Output the (X, Y) coordinate of the center of the cell containing the given text.  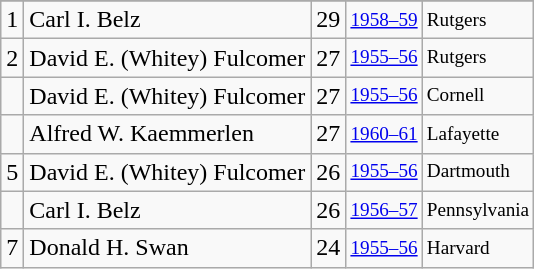
7 (12, 248)
Cornell (478, 96)
Harvard (478, 248)
29 (328, 20)
Dartmouth (478, 172)
5 (12, 172)
1958–59 (384, 20)
Lafayette (478, 134)
Donald H. Swan (168, 248)
24 (328, 248)
Pennsylvania (478, 210)
2 (12, 58)
Alfred W. Kaemmerlen (168, 134)
1956–57 (384, 210)
1 (12, 20)
1960–61 (384, 134)
